Capture the cell that displays the provided text and extract its (X, Y) central coordinate. 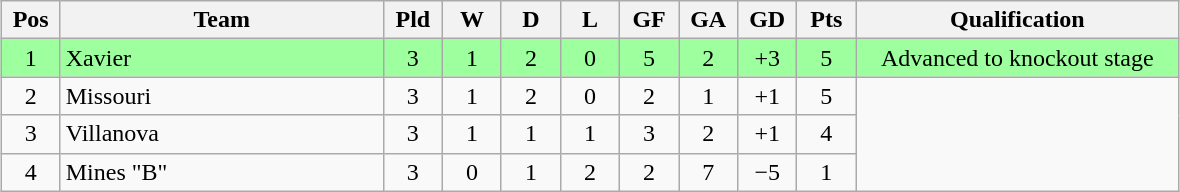
Mines "B" (222, 172)
W (472, 20)
Pos (30, 20)
D (530, 20)
Qualification (1018, 20)
Pld (412, 20)
7 (708, 172)
Xavier (222, 58)
−5 (768, 172)
Pts (826, 20)
GF (650, 20)
GA (708, 20)
Advanced to knockout stage (1018, 58)
Missouri (222, 96)
Team (222, 20)
+3 (768, 58)
GD (768, 20)
L (590, 20)
Villanova (222, 134)
